Capture the cell that displays the provided text and extract its (X, Y) central coordinate. 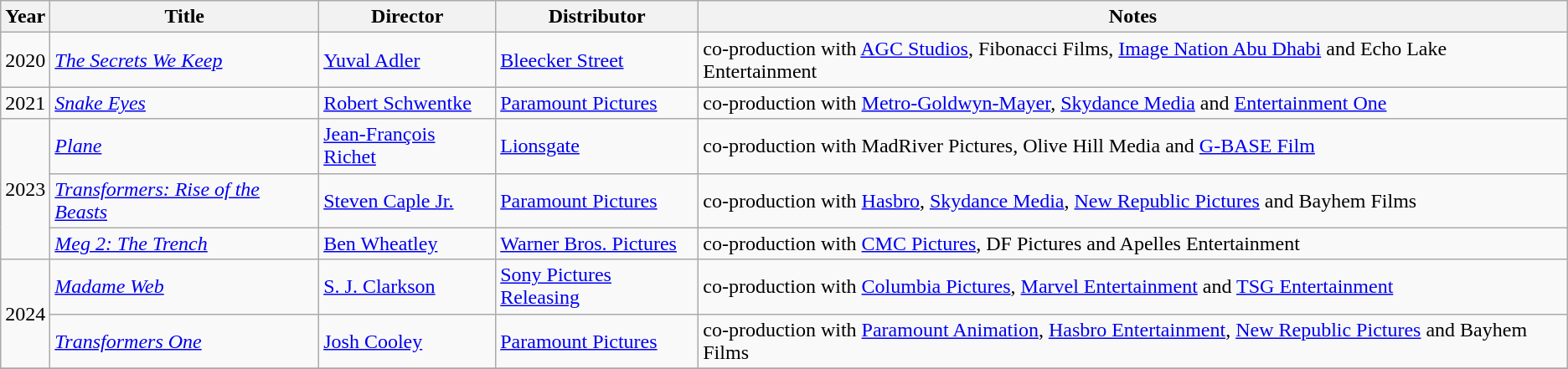
Notes (1133, 17)
The Secrets We Keep (184, 60)
Sony Pictures Releasing (597, 286)
2023 (25, 189)
Plane (184, 146)
co-production with Hasbro, Skydance Media, New Republic Pictures and Bayhem Films (1133, 201)
co-production with CMC Pictures, DF Pictures and Apelles Entertainment (1133, 243)
co-production with AGC Studios, Fibonacci Films, Image Nation Abu Dhabi and Echo Lake Entertainment (1133, 60)
2024 (25, 314)
Robert Schwentke (407, 103)
Lionsgate (597, 146)
Meg 2: The Trench (184, 243)
Josh Cooley (407, 341)
Yuval Adler (407, 60)
Steven Caple Jr. (407, 201)
Snake Eyes (184, 103)
co-production with Columbia Pictures, Marvel Entertainment and TSG Entertainment (1133, 286)
co-production with MadRiver Pictures, Olive Hill Media and G-BASE Film (1133, 146)
2020 (25, 60)
S. J. Clarkson (407, 286)
Madame Web (184, 286)
Warner Bros. Pictures (597, 243)
Transformers One (184, 341)
Jean-François Richet (407, 146)
Bleecker Street (597, 60)
Distributor (597, 17)
co-production with Metro-Goldwyn-Mayer, Skydance Media and Entertainment One (1133, 103)
Ben Wheatley (407, 243)
Transformers: Rise of the Beasts (184, 201)
Year (25, 17)
Director (407, 17)
co-production with Paramount Animation, Hasbro Entertainment, New Republic Pictures and Bayhem Films (1133, 341)
2021 (25, 103)
Title (184, 17)
